Capture the cell that displays the provided text and extract its (X, Y) central coordinate. 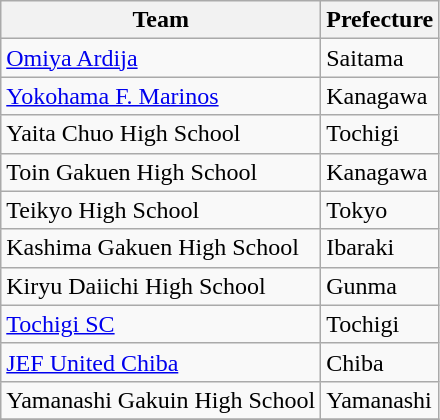
Gunma (380, 286)
Yaita Chuo High School (161, 134)
Prefecture (380, 20)
Kashima Gakuen High School (161, 248)
Chiba (380, 362)
Tokyo (380, 210)
JEF United Chiba (161, 362)
Omiya Ardija (161, 58)
Toin Gakuen High School (161, 172)
Saitama (380, 58)
Yamanashi (380, 400)
Team (161, 20)
Ibaraki (380, 248)
Yamanashi Gakuin High School (161, 400)
Kiryu Daiichi High School (161, 286)
Yokohama F. Marinos (161, 96)
Tochigi SC (161, 324)
Teikyo High School (161, 210)
